Capture the cell that displays the provided text and extract its (X, Y) central coordinate. 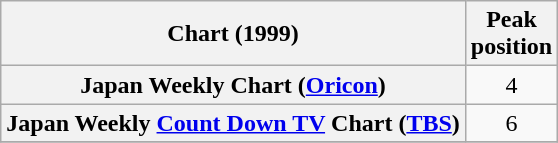
Japan Weekly Chart (Oricon) (234, 85)
Chart (1999) (234, 34)
4 (511, 85)
Japan Weekly Count Down TV Chart (TBS) (234, 123)
Peakposition (511, 34)
6 (511, 123)
